Search for the cell housing the specified text and yield its [X, Y] center coordinate. 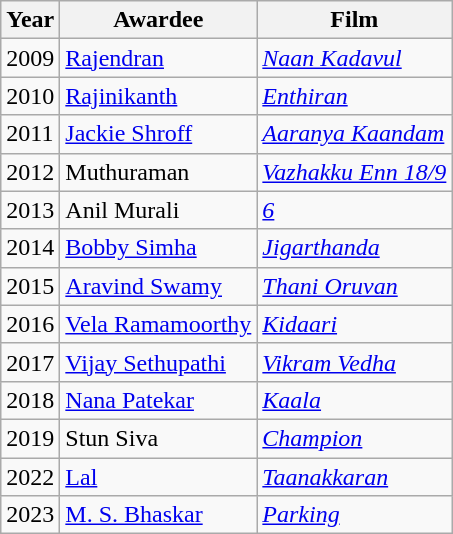
2009 [30, 58]
2013 [30, 210]
Rajendran [158, 58]
Vijay Sethupathi [158, 362]
Nana Patekar [158, 400]
Kaala [354, 400]
6 [354, 210]
Awardee [158, 20]
Vikram Vedha [354, 362]
M. S. Bhaskar [158, 515]
2023 [30, 515]
2015 [30, 286]
Vela Ramamoorthy [158, 324]
Stun Siva [158, 438]
Muthuraman [158, 172]
Champion [354, 438]
2022 [30, 477]
Taanakkaran [354, 477]
2018 [30, 400]
2019 [30, 438]
Kidaari [354, 324]
Enthiran [354, 96]
Vazhakku Enn 18/9 [354, 172]
Aaranya Kaandam [354, 134]
Aravind Swamy [158, 286]
2012 [30, 172]
Bobby Simha [158, 248]
Lal [158, 477]
Jackie Shroff [158, 134]
Year [30, 20]
2010 [30, 96]
2016 [30, 324]
Rajinikanth [158, 96]
Naan Kadavul [354, 58]
2011 [30, 134]
2014 [30, 248]
Anil Murali [158, 210]
Thani Oruvan [354, 286]
2017 [30, 362]
Parking [354, 515]
Film [354, 20]
Jigarthanda [354, 248]
